Find where the given text appears and provide that cell's center as (X, Y) coordinate. 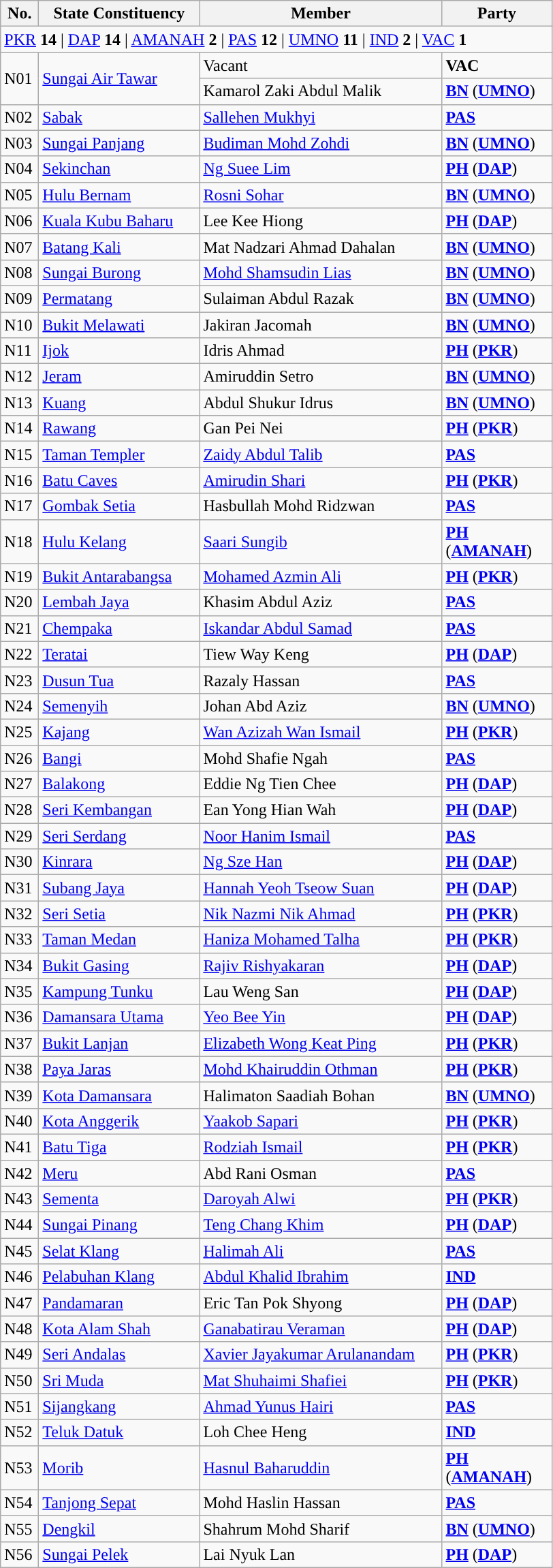
Abd Rani Osman (321, 1173)
Member (321, 14)
Noor Hanim Ismail (321, 836)
N35 (20, 991)
Party (497, 14)
N54 (20, 1503)
Kota Anggerik (119, 1121)
Tiew Way Keng (321, 654)
Shahrum Mohd Sharif (321, 1528)
N44 (20, 1225)
Razaly Hassan (321, 680)
Lee Kee Hiong (321, 221)
Batu Caves (119, 480)
Dusun Tua (119, 680)
N20 (20, 602)
Mohamed Azmin Ali (321, 577)
Loh Chee Heng (321, 1432)
Tanjong Sepat (119, 1503)
Ahmad Yunus Hairi (321, 1406)
Halimah Ali (321, 1251)
N33 (20, 940)
N48 (20, 1329)
Hasbullah Mohd Ridzwan (321, 506)
Chempaka (119, 628)
Balakong (119, 784)
Haniza Mohamed Talha (321, 940)
Mat Shuhaimi Shafiei (321, 1381)
Lai Nyuk Lan (321, 1554)
N10 (20, 325)
Iskandar Abdul Samad (321, 628)
PKR 14 | DAP 14 | AMANAH 2 | PAS 12 | UMNO 11 | IND 2 | VAC 1 (276, 40)
Rosni Sohar (321, 195)
N42 (20, 1173)
Sallehen Mukhyi (321, 117)
N05 (20, 195)
N15 (20, 455)
N03 (20, 143)
N50 (20, 1381)
Pandamaran (119, 1303)
N55 (20, 1528)
Jakiran Jacomah (321, 325)
Rawang (119, 429)
Morib (119, 1468)
N04 (20, 169)
N53 (20, 1468)
N56 (20, 1554)
Khasim Abdul Aziz (321, 602)
N40 (20, 1121)
N37 (20, 1043)
Wan Azizah Wan Ismail (321, 732)
Hannah Yeoh Tseow Suan (321, 888)
N29 (20, 836)
Pelabuhan Klang (119, 1277)
N36 (20, 1017)
Kajang (119, 732)
Paya Jaras (119, 1069)
N22 (20, 654)
N19 (20, 577)
Daroyah Alwi (321, 1199)
Sungai Pelek (119, 1554)
N13 (20, 403)
N32 (20, 914)
N17 (20, 506)
Bukit Lanjan (119, 1043)
Seri Setia (119, 914)
Kuang (119, 403)
Hulu Kelang (119, 541)
N46 (20, 1277)
Sulaiman Abdul Razak (321, 298)
Kampung Tunku (119, 991)
Mohd Shamsudin Lias (321, 273)
N34 (20, 966)
Ijok (119, 351)
Johan Abd Aziz (321, 706)
N47 (20, 1303)
Nik Nazmi Nik Ahmad (321, 914)
Teluk Datuk (119, 1432)
Sungai Pinang (119, 1225)
Sabak (119, 117)
Mohd Haslin Hassan (321, 1503)
N23 (20, 680)
Seri Andalas (119, 1355)
Saari Sungib (321, 541)
Batu Tiga (119, 1147)
Gan Pei Nei (321, 429)
N14 (20, 429)
Bukit Gasing (119, 966)
N45 (20, 1251)
Budiman Mohd Zohdi (321, 143)
N49 (20, 1355)
N21 (20, 628)
Hasnul Baharuddin (321, 1468)
Sijangkang (119, 1406)
Taman Templer (119, 455)
Eric Tan Pok Shyong (321, 1303)
N39 (20, 1095)
Ean Yong Hian Wah (321, 810)
N52 (20, 1432)
Amirudin Shari (321, 480)
Kinrara (119, 862)
Mohd Khairuddin Othman (321, 1069)
Ganabatirau Veraman (321, 1329)
Yaakob Sapari (321, 1121)
N01 (20, 78)
Idris Ahmad (321, 351)
Vacant (321, 65)
Mohd Shafie Ngah (321, 758)
Semenyih (119, 706)
Permatang (119, 298)
N41 (20, 1147)
Subang Jaya (119, 888)
Lembah Jaya (119, 602)
N02 (20, 117)
N28 (20, 810)
Kuala Kubu Baharu (119, 221)
Ng Suee Lim (321, 169)
Sungai Panjang (119, 143)
Halimaton Saadiah Bohan (321, 1095)
N09 (20, 298)
Bukit Antarabangsa (119, 577)
N07 (20, 247)
Selat Klang (119, 1251)
Amiruddin Setro (321, 377)
Zaidy Abdul Talib (321, 455)
Seri Kembangan (119, 810)
N18 (20, 541)
N30 (20, 862)
Bangi (119, 758)
Rodziah Ismail (321, 1147)
N25 (20, 732)
Kota Alam Shah (119, 1329)
Yeo Bee Yin (321, 1017)
Mat Nadzari Ahmad Dahalan (321, 247)
Kamarol Zaki Abdul Malik (321, 91)
N16 (20, 480)
N43 (20, 1199)
Elizabeth Wong Keat Ping (321, 1043)
VAC (497, 65)
N31 (20, 888)
N26 (20, 758)
Seri Serdang (119, 836)
Sekinchan (119, 169)
Sungai Air Tawar (119, 78)
N08 (20, 273)
Kota Damansara (119, 1095)
Xavier Jayakumar Arulanandam (321, 1355)
Dengkil (119, 1528)
Jeram (119, 377)
Lau Weng San (321, 991)
N51 (20, 1406)
Bukit Melawati (119, 325)
State Constituency (119, 14)
Eddie Ng Tien Chee (321, 784)
N12 (20, 377)
N06 (20, 221)
Rajiv Rishyakaran (321, 966)
Hulu Bernam (119, 195)
Batang Kali (119, 247)
Sementa (119, 1199)
N38 (20, 1069)
Gombak Setia (119, 506)
No. (20, 14)
Teng Chang Khim (321, 1225)
Sri Muda (119, 1381)
Abdul Shukur Idrus (321, 403)
N24 (20, 706)
Teratai (119, 654)
Ng Sze Han (321, 862)
Damansara Utama (119, 1017)
Taman Medan (119, 940)
Abdul Khalid Ibrahim (321, 1277)
Meru (119, 1173)
Sungai Burong (119, 273)
N27 (20, 784)
N11 (20, 351)
